Return [x, y] of the center of cell containing provided text 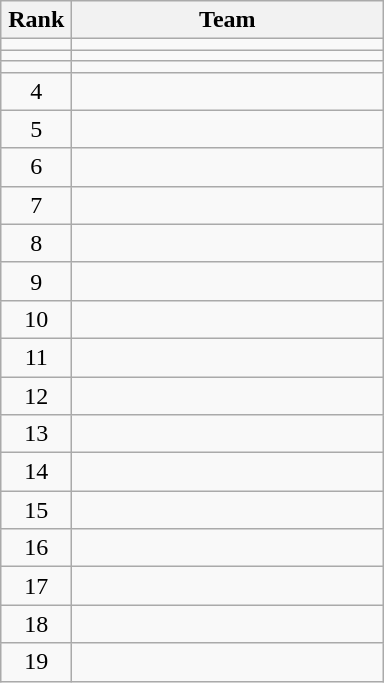
9 [36, 281]
Team [228, 20]
17 [36, 586]
Rank [36, 20]
19 [36, 662]
15 [36, 510]
12 [36, 395]
18 [36, 624]
13 [36, 434]
6 [36, 167]
8 [36, 243]
16 [36, 548]
5 [36, 129]
7 [36, 205]
11 [36, 357]
4 [36, 91]
10 [36, 319]
14 [36, 472]
